Scan for the cell matching the given text and deliver its [x, y] coordinate at center. 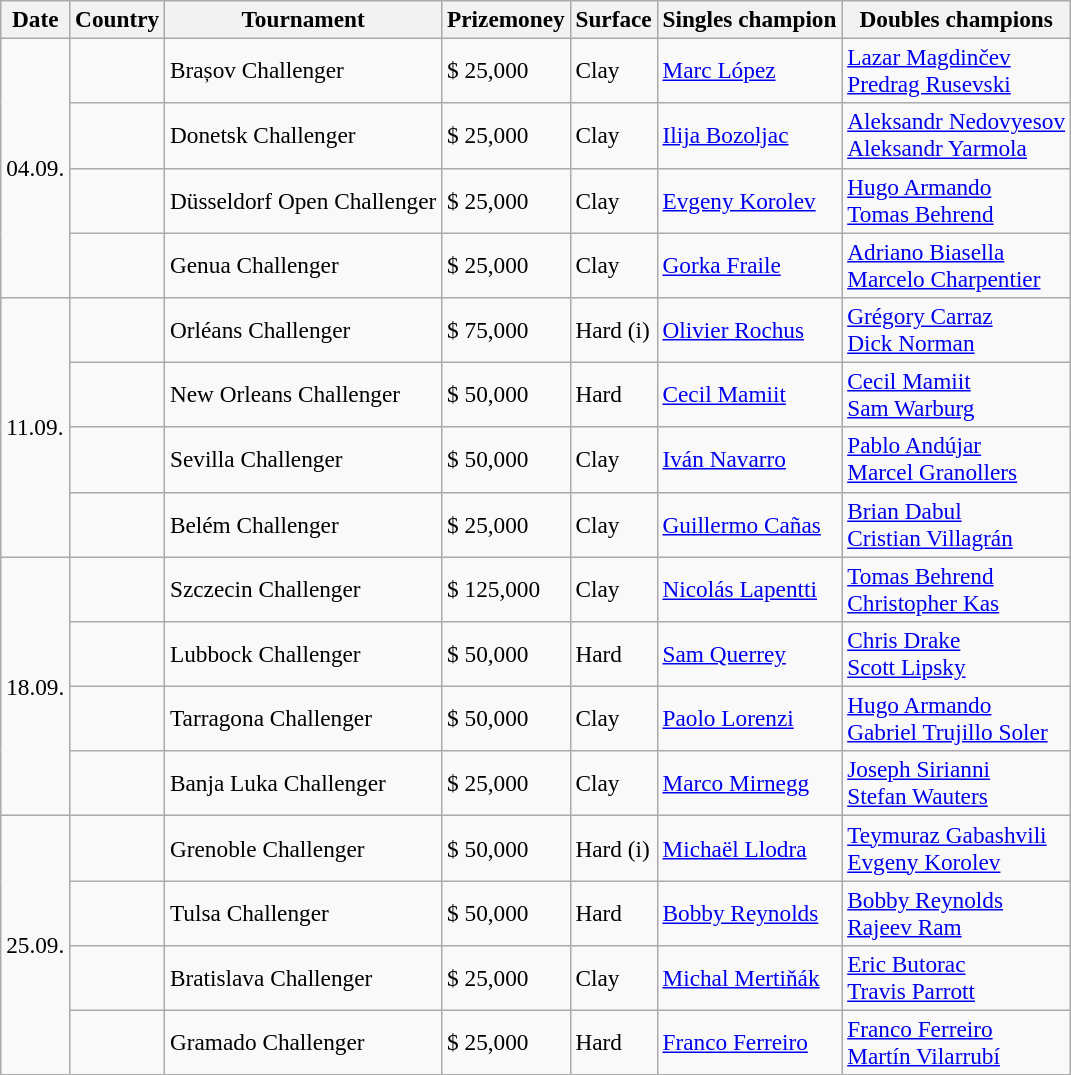
Cecil Mamiit Sam Warburg [956, 394]
Nicolás Lapentti [750, 588]
Country [118, 19]
Tomas Behrend Christopher Kas [956, 588]
Marc López [750, 70]
Aleksandr Nedovyesov Aleksandr Yarmola [956, 136]
Prizemoney [506, 19]
Olivier Rochus [750, 330]
Belém Challenger [304, 524]
Guillermo Cañas [750, 524]
Evgeny Korolev [750, 200]
Marco Mirnegg [750, 784]
Ilija Bozoljac [750, 136]
Doubles champions [956, 19]
Michal Mertiňák [750, 978]
New Orleans Challenger [304, 394]
Szczecin Challenger [304, 588]
Grenoble Challenger [304, 848]
Tarragona Challenger [304, 718]
Iván Navarro [750, 460]
Banja Luka Challenger [304, 784]
Tulsa Challenger [304, 912]
Singles champion [750, 19]
Hugo Armando Gabriel Trujillo Soler [956, 718]
Gramado Challenger [304, 1042]
Brașov Challenger [304, 70]
Sam Querrey [750, 654]
Franco Ferreiro Martín Vilarrubí [956, 1042]
Brian Dabul Cristian Villagrán [956, 524]
Teymuraz Gabashvili Evgeny Korolev [956, 848]
Tournament [304, 19]
Sevilla Challenger [304, 460]
Bobby Reynolds [750, 912]
Franco Ferreiro [750, 1042]
Genua Challenger [304, 264]
Joseph Sirianni Stefan Wauters [956, 784]
Düsseldorf Open Challenger [304, 200]
Orléans Challenger [304, 330]
11.09. [36, 426]
Donetsk Challenger [304, 136]
Adriano Biasella Marcelo Charpentier [956, 264]
Bobby Reynolds Rajeev Ram [956, 912]
18.09. [36, 686]
Chris Drake Scott Lipsky [956, 654]
Hugo Armando Tomas Behrend [956, 200]
04.09. [36, 168]
$ 125,000 [506, 588]
Michaël Llodra [750, 848]
Surface [614, 19]
25.09. [36, 944]
Lazar Magdinčev Predrag Rusevski [956, 70]
Cecil Mamiit [750, 394]
$ 75,000 [506, 330]
Pablo Andújar Marcel Granollers [956, 460]
Eric Butorac Travis Parrott [956, 978]
Paolo Lorenzi [750, 718]
Lubbock Challenger [304, 654]
Bratislava Challenger [304, 978]
Grégory Carraz Dick Norman [956, 330]
Date [36, 19]
Gorka Fraile [750, 264]
